From the cell containing the given text, extract its center point as (X, Y) coordinate. 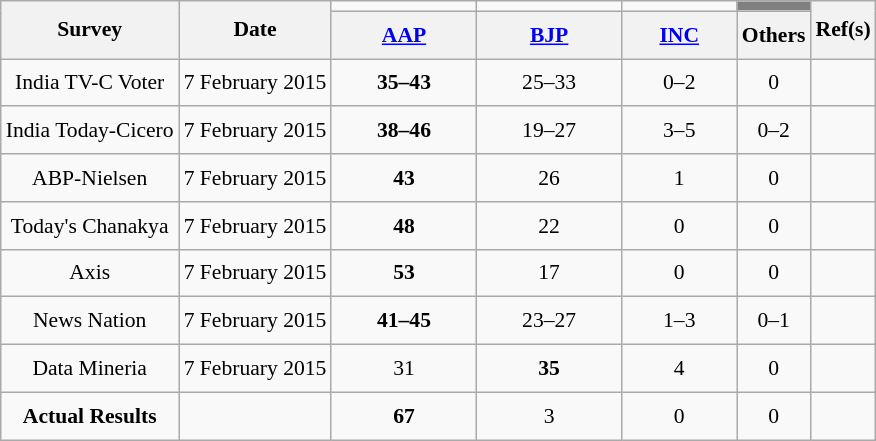
35 (550, 369)
Others (774, 35)
41–45 (404, 321)
India TV-C Voter (90, 83)
News Nation (90, 321)
INC (680, 35)
22 (550, 226)
BJP (550, 35)
26 (550, 178)
Ref(s) (842, 30)
23–27 (550, 321)
Actual Results (90, 416)
31 (404, 369)
1–3 (680, 321)
ABP-Nielsen (90, 178)
53 (404, 273)
25–33 (550, 83)
4 (680, 369)
Data Mineria (90, 369)
43 (404, 178)
Date (256, 30)
Axis (90, 273)
48 (404, 226)
35–43 (404, 83)
38–46 (404, 131)
3 (550, 416)
0–1 (774, 321)
India Today-Cicero (90, 131)
Today's Chanakya (90, 226)
67 (404, 416)
19–27 (550, 131)
AAP (404, 35)
1 (680, 178)
17 (550, 273)
3–5 (680, 131)
Survey (90, 30)
